Scan for the cell matching the given text and deliver its (x, y) coordinate at center. 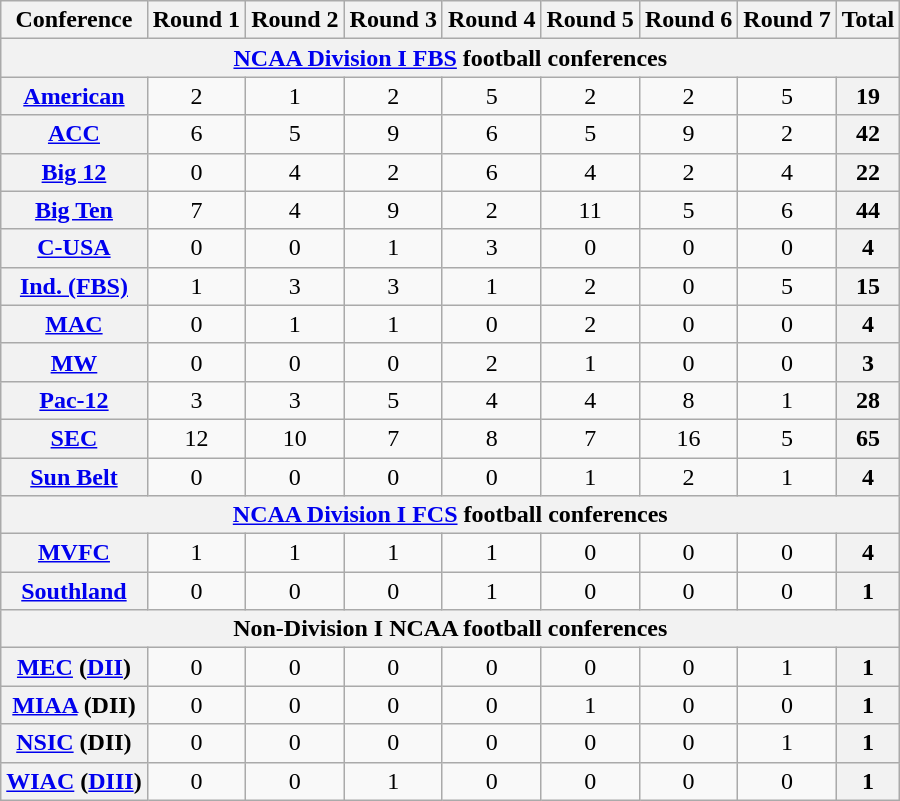
Pac-12 (74, 400)
Conference (74, 20)
American (74, 96)
65 (868, 438)
SEC (74, 438)
22 (868, 172)
Southland (74, 591)
16 (688, 438)
MEC (DII) (74, 667)
NSIC (DII) (74, 743)
Round 7 (787, 20)
Round 6 (688, 20)
C-USA (74, 248)
WIAC (DIII) (74, 781)
Sun Belt (74, 477)
NCAA Division I FCS football conferences (450, 515)
Ind. (FBS) (74, 286)
MIAA (DII) (74, 705)
Round 4 (491, 20)
Round 3 (393, 20)
Big Ten (74, 210)
12 (196, 438)
11 (590, 210)
Total (868, 20)
44 (868, 210)
Big 12 (74, 172)
MAC (74, 324)
NCAA Division I FBS football conferences (450, 58)
19 (868, 96)
ACC (74, 134)
MW (74, 362)
MVFC (74, 553)
15 (868, 286)
10 (295, 438)
Round 1 (196, 20)
42 (868, 134)
Round 2 (295, 20)
28 (868, 400)
Non-Division I NCAA football conferences (450, 629)
Round 5 (590, 20)
